Locate the cell with the specified text and output its (x, y) center coordinate. 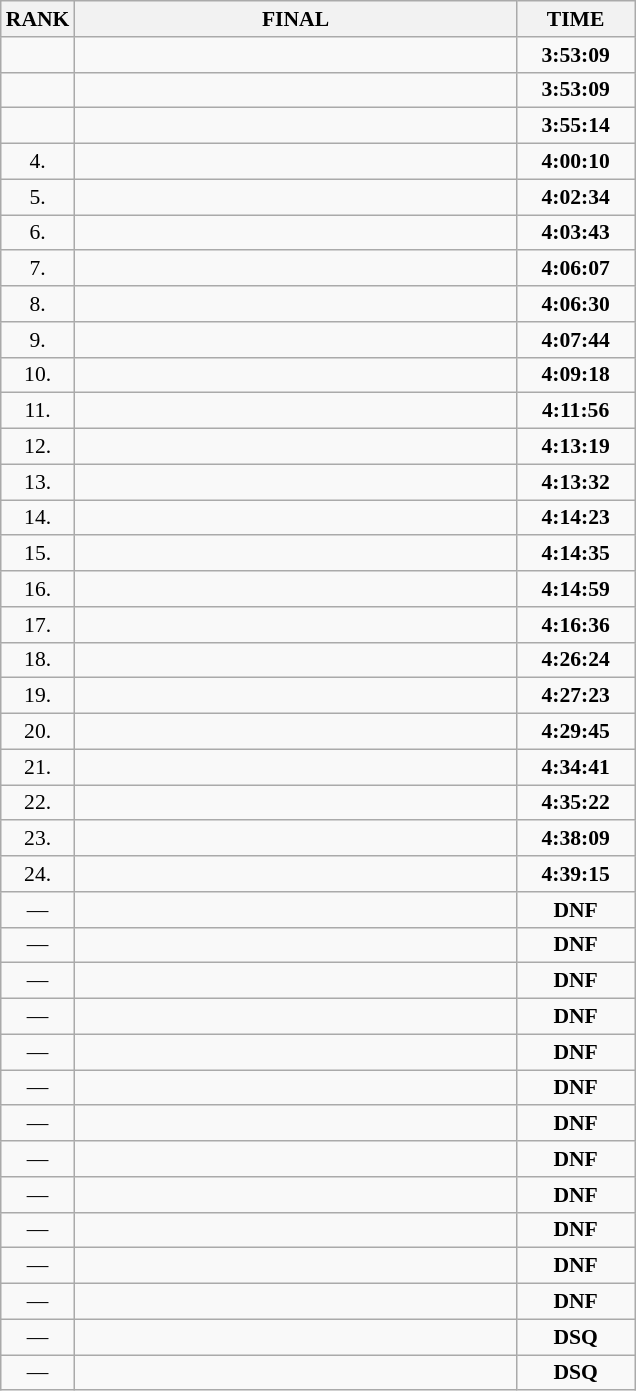
4:07:44 (576, 340)
20. (38, 732)
TIME (576, 19)
4:16:36 (576, 625)
17. (38, 625)
4:06:07 (576, 269)
FINAL (295, 19)
4:03:43 (576, 233)
5. (38, 197)
4:39:15 (576, 874)
4:34:41 (576, 767)
13. (38, 482)
24. (38, 874)
4:13:19 (576, 447)
4:14:23 (576, 518)
12. (38, 447)
4:14:59 (576, 589)
4:09:18 (576, 375)
15. (38, 554)
4:06:30 (576, 304)
4:38:09 (576, 839)
23. (38, 839)
4:26:24 (576, 660)
4:27:23 (576, 696)
3:55:14 (576, 126)
11. (38, 411)
4:02:34 (576, 197)
4:11:56 (576, 411)
4:35:22 (576, 803)
4:13:32 (576, 482)
4:14:35 (576, 554)
4:00:10 (576, 162)
14. (38, 518)
10. (38, 375)
RANK (38, 19)
9. (38, 340)
4:29:45 (576, 732)
22. (38, 803)
18. (38, 660)
16. (38, 589)
4. (38, 162)
6. (38, 233)
21. (38, 767)
19. (38, 696)
8. (38, 304)
7. (38, 269)
